Detect which cell encompasses the target text, then output its [X, Y] center coordinate. 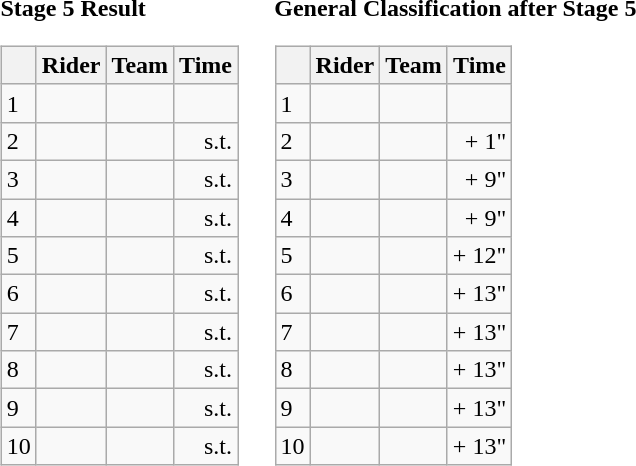
+ 1" [479, 141]
+ 12" [479, 256]
